From the cell containing the given text, extract its center point as [X, Y] coordinate. 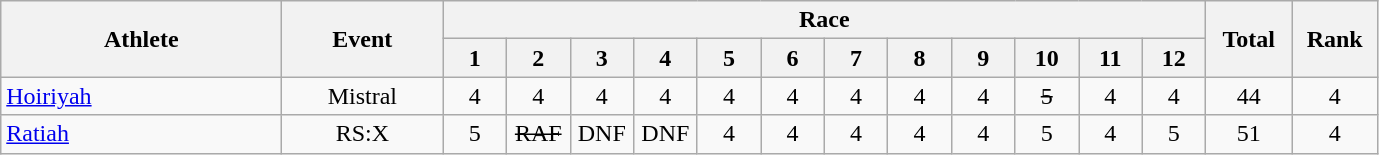
7 [856, 58]
Event [362, 39]
12 [1174, 58]
9 [983, 58]
Total [1249, 39]
44 [1249, 96]
Rank [1335, 39]
Race [824, 20]
1 [475, 58]
RAF [538, 134]
Hoiriyah [142, 96]
Mistral [362, 96]
11 [1110, 58]
Ratiah [142, 134]
51 [1249, 134]
10 [1047, 58]
2 [538, 58]
RS:X [362, 134]
8 [920, 58]
6 [793, 58]
Athlete [142, 39]
3 [602, 58]
